Pinpoint the cell where the given text exists, returning its (x, y) midpoint coordinate. 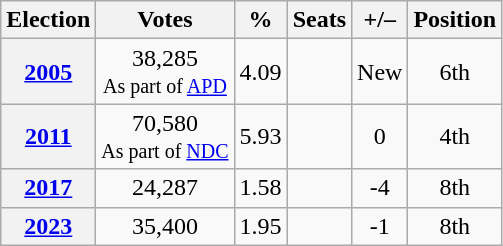
New (380, 72)
2011 (48, 136)
0 (380, 136)
4.09 (260, 72)
Votes (165, 20)
-1 (380, 226)
-4 (380, 188)
38,285As part of APD (165, 72)
6th (455, 72)
+/– (380, 20)
2017 (48, 188)
% (260, 20)
1.58 (260, 188)
Position (455, 20)
24,287 (165, 188)
2023 (48, 226)
35,400 (165, 226)
2005 (48, 72)
Seats (319, 20)
4th (455, 136)
70,580As part of NDC (165, 136)
Election (48, 20)
1.95 (260, 226)
5.93 (260, 136)
